Locate the cell with the specified text and output its (x, y) center coordinate. 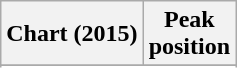
Chart (2015) (72, 34)
Peakposition (189, 34)
